Extract the [X, Y] coordinate from the center of the cell holding the provided text.  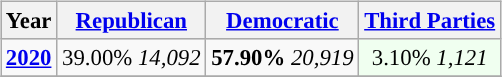
Democratic [282, 21]
2020 [29, 58]
3.10% 1,121 [430, 58]
Year [29, 21]
39.00% 14,092 [132, 58]
Republican [132, 21]
57.90% 20,919 [282, 58]
Third Parties [430, 21]
